Capture the cell that displays the provided text and extract its [x, y] central coordinate. 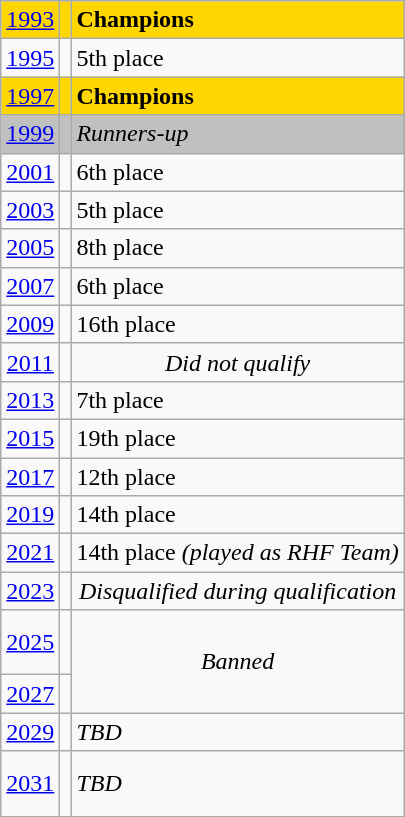
2011 [30, 362]
2025 [30, 642]
2031 [30, 784]
12th place [238, 477]
Runners-up [238, 134]
1997 [30, 96]
1999 [30, 134]
Did not qualify [238, 362]
14th place [238, 515]
2021 [30, 553]
2017 [30, 477]
16th place [238, 324]
14th place (played as RHF Team) [238, 553]
2013 [30, 400]
2007 [30, 286]
2029 [30, 732]
Disqualified during qualification [238, 591]
7th place [238, 400]
2009 [30, 324]
2005 [30, 248]
19th place [238, 438]
2001 [30, 172]
2015 [30, 438]
2019 [30, 515]
1993 [30, 20]
2023 [30, 591]
Banned [238, 662]
1995 [30, 58]
8th place [238, 248]
2027 [30, 694]
2003 [30, 210]
